For the text-containing cell, return its midpoint in (X, Y) coordinate format. 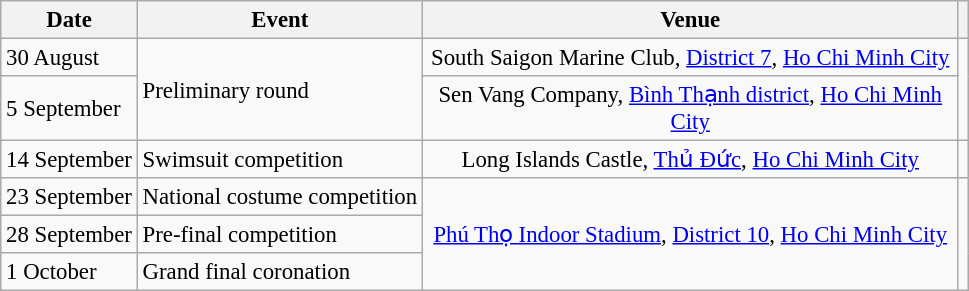
Preliminary round (280, 90)
Swimsuit competition (280, 160)
Long Islands Castle, Thủ Đức, Ho Chi Minh City (690, 160)
Sen Vang Company, Bình Thạnh district, Ho Chi Minh City (690, 108)
14 September (69, 160)
Phú Thọ Indoor Stadium, District 10, Ho Chi Minh City (690, 234)
Date (69, 20)
Event (280, 20)
23 September (69, 197)
28 September (69, 235)
South Saigon Marine Club, District 7, Ho Chi Minh City (690, 58)
National costume competition (280, 197)
5 September (69, 108)
Venue (690, 20)
Pre-final competition (280, 235)
30 August (69, 58)
